Output the [x, y] coordinate of the center of the cell containing the given text.  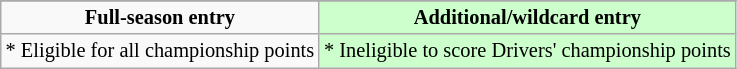
Additional/wildcard entry [528, 17]
* Ineligible to score Drivers' championship points [528, 51]
* Eligible for all championship points [160, 51]
Full-season entry [160, 17]
